Pinpoint the cell where the given text exists, returning its (x, y) midpoint coordinate. 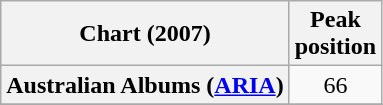
Australian Albums (ARIA) (145, 85)
66 (335, 85)
Peak position (335, 34)
Chart (2007) (145, 34)
